Locate the cell with the specified text and output its (X, Y) center coordinate. 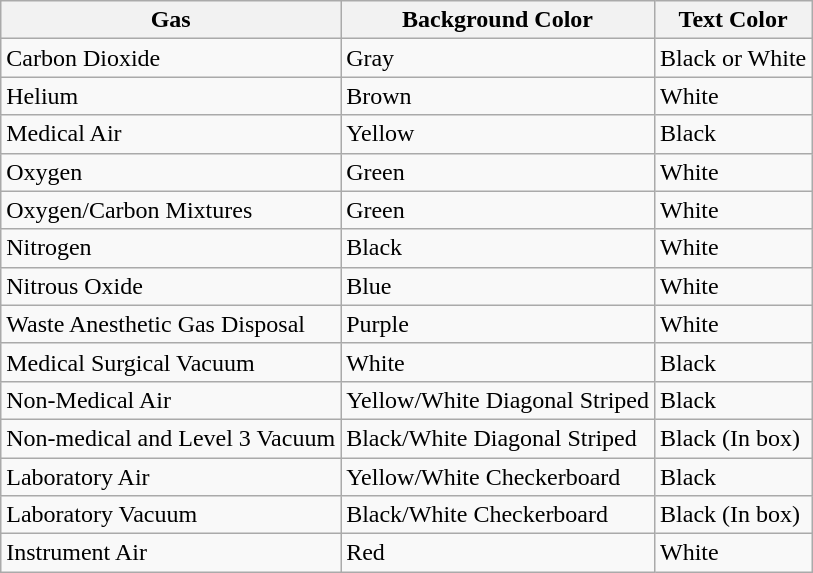
Medical Surgical Vacuum (171, 362)
Blue (498, 286)
Background Color (498, 20)
Carbon Dioxide (171, 58)
Oxygen (171, 172)
Non-Medical Air (171, 400)
Oxygen/Carbon Mixtures (171, 210)
Yellow/White Checkerboard (498, 477)
Yellow/White Diagonal Striped (498, 400)
Red (498, 553)
Black/White Diagonal Striped (498, 438)
Purple (498, 324)
Nitrogen (171, 248)
Black/White Checkerboard (498, 515)
Laboratory Vacuum (171, 515)
Waste Anesthetic Gas Disposal (171, 324)
Non-medical and Level 3 Vacuum (171, 438)
Yellow (498, 134)
Medical Air (171, 134)
Helium (171, 96)
Brown (498, 96)
Black or White (734, 58)
Nitrous Oxide (171, 286)
Instrument Air (171, 553)
Laboratory Air (171, 477)
Gas (171, 20)
Text Color (734, 20)
Gray (498, 58)
